Capture the cell that displays the provided text and extract its (x, y) central coordinate. 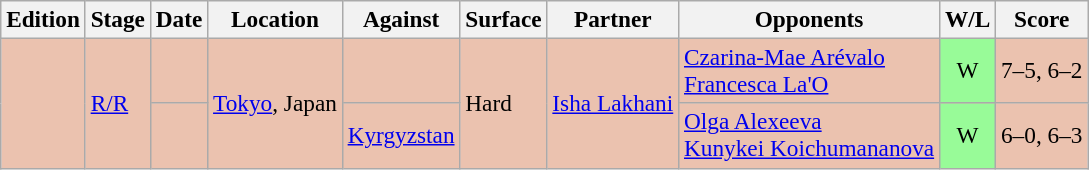
Olga Alexeeva Kunykei Koichumananova (810, 136)
Kyrgyzstan (401, 136)
Date (178, 19)
Location (276, 19)
Surface (504, 19)
R/R (118, 103)
Opponents (810, 19)
Against (401, 19)
Hard (504, 103)
6–0, 6–3 (1042, 136)
Stage (118, 19)
W/L (968, 19)
Tokyo, Japan (276, 103)
Isha Lakhani (613, 103)
Edition (44, 19)
7–5, 6–2 (1042, 70)
Partner (613, 19)
Czarina-Mae Arévalo Francesca La'O (810, 70)
Score (1042, 19)
